Capture the cell that displays the provided text and extract its (x, y) central coordinate. 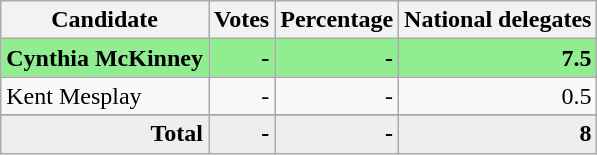
Cynthia McKinney (105, 58)
National delegates (498, 20)
Candidate (105, 20)
Votes (241, 20)
8 (498, 134)
7.5 (498, 58)
Percentage (337, 20)
0.5 (498, 96)
Kent Mesplay (105, 96)
Total (105, 134)
